For the text-containing cell, return its midpoint in [x, y] coordinate format. 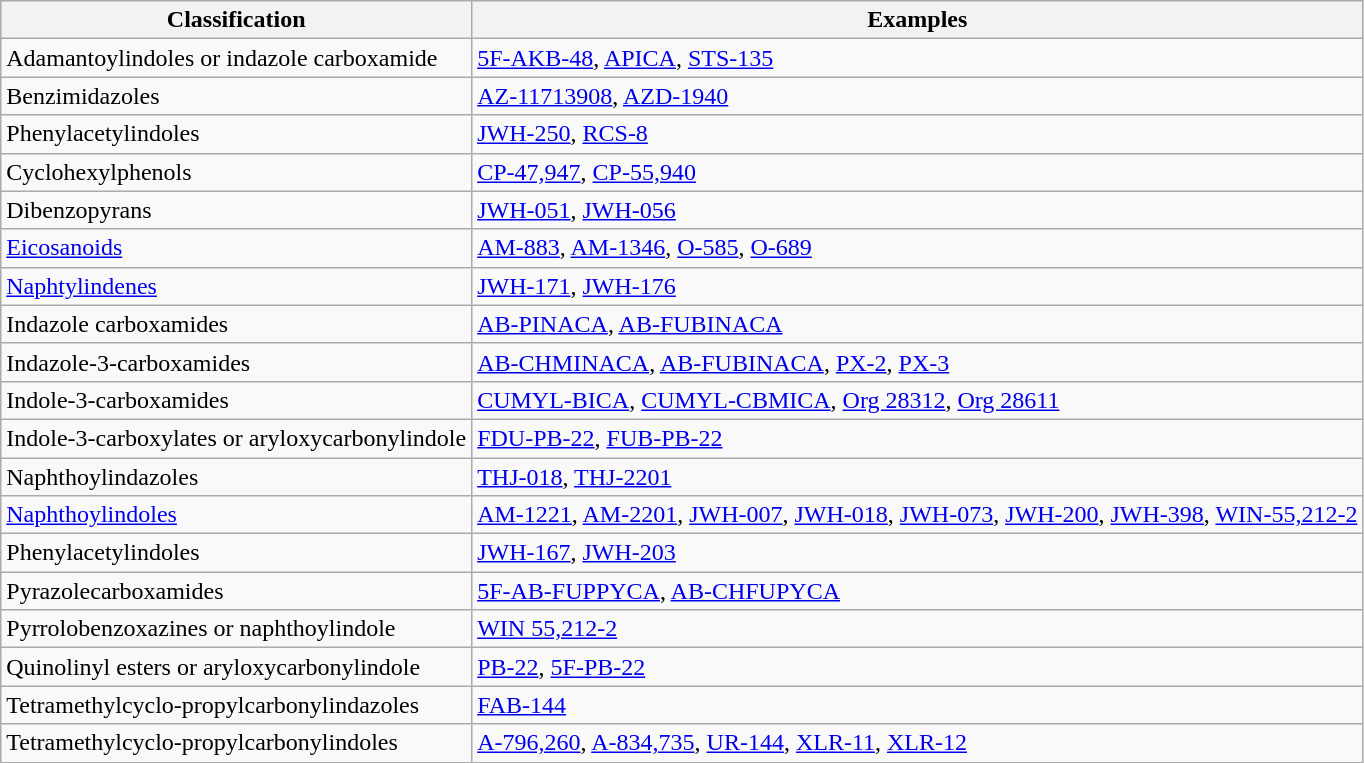
PB-22, 5F-PB-22 [918, 667]
CUMYL-BICA, CUMYL-CBMICA, Org 28312, Org 28611 [918, 400]
Indazole-3-carboxamides [236, 362]
FAB-144 [918, 705]
Indole-3-carboxylates or aryloxycarbonylindole [236, 438]
Quinolinyl esters or aryloxycarbonylindole [236, 667]
Benzimidazoles [236, 96]
Naphthoylindoles [236, 515]
JWH-167, JWH-203 [918, 553]
Eicosanoids [236, 248]
JWH-250, RCS-8 [918, 134]
Adamantoylindoles or indazole carboxamide [236, 58]
Dibenzopyrans [236, 210]
AB-PINACA, AB-FUBINACA [918, 324]
5F-AKB-48, APICA, STS-135 [918, 58]
AM-1221, AM-2201, JWH-007, JWH-018, JWH-073, JWH-200, JWH-398, WIN-55,212-2 [918, 515]
JWH-051, JWH-056 [918, 210]
AM-883, AM-1346, O-585, O-689 [918, 248]
AB-CHMINACA, AB-FUBINACA, PX-2, PX-3 [918, 362]
Pyrrolobenzoxazines or naphthoylindole [236, 629]
JWH-171, JWH-176 [918, 286]
Indazole carboxamides [236, 324]
Cyclohexylphenols [236, 172]
THJ-018, THJ-2201 [918, 477]
Naphtylindenes [236, 286]
AZ-11713908, AZD-1940 [918, 96]
Classification [236, 20]
Pyrazolecarboxamides [236, 591]
Indole-3-carboxamides [236, 400]
5F-AB-FUPPYCA, AB-CHFUPYCA [918, 591]
FDU-PB-22, FUB-PB-22 [918, 438]
A-796,260, A-834,735, UR-144, XLR-11, XLR-12 [918, 743]
Examples [918, 20]
Tetramethylcyclo-propylcarbonylindoles [236, 743]
Tetramethylcyclo-propylcarbonylindazoles [236, 705]
WIN 55,212-2 [918, 629]
CP-47,947, CP-55,940 [918, 172]
Naphthoylindazoles [236, 477]
